Return the [x, y] coordinate for the center point of the cell that contains the specified text.  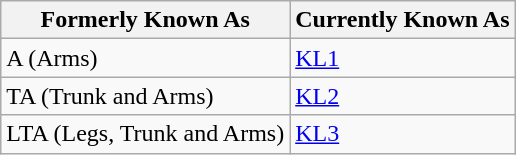
LTA (Legs, Trunk and Arms) [146, 134]
Formerly Known As [146, 20]
A (Arms) [146, 58]
KL1 [402, 58]
KL3 [402, 134]
KL2 [402, 96]
Currently Known As [402, 20]
TA (Trunk and Arms) [146, 96]
